Search for the cell housing the specified text and yield its [x, y] center coordinate. 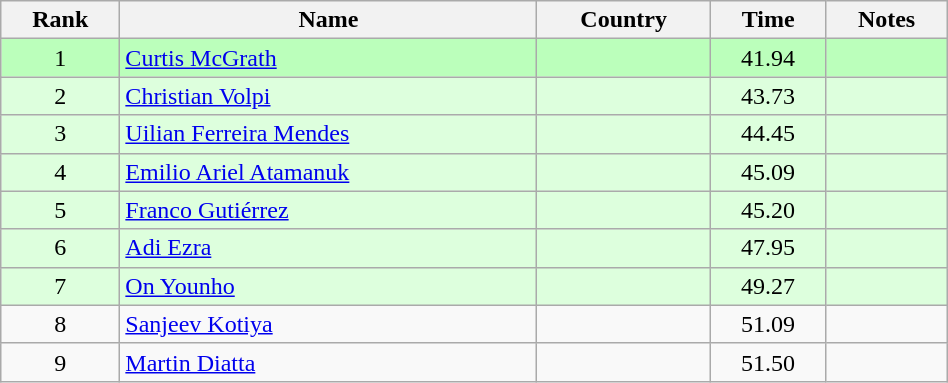
Christian Volpi [328, 96]
45.09 [768, 172]
45.20 [768, 210]
On Younho [328, 286]
6 [60, 248]
51.50 [768, 362]
Adi Ezra [328, 248]
4 [60, 172]
2 [60, 96]
Rank [60, 20]
Emilio Ariel Atamanuk [328, 172]
9 [60, 362]
Martin Diatta [328, 362]
Name [328, 20]
7 [60, 286]
43.73 [768, 96]
Curtis McGrath [328, 58]
51.09 [768, 324]
Time [768, 20]
49.27 [768, 286]
44.45 [768, 134]
Notes [886, 20]
8 [60, 324]
Country [624, 20]
47.95 [768, 248]
41.94 [768, 58]
Franco Gutiérrez [328, 210]
5 [60, 210]
3 [60, 134]
1 [60, 58]
Uilian Ferreira Mendes [328, 134]
Sanjeev Kotiya [328, 324]
